Extract the (x, y) coordinate from the center of the cell holding the provided text.  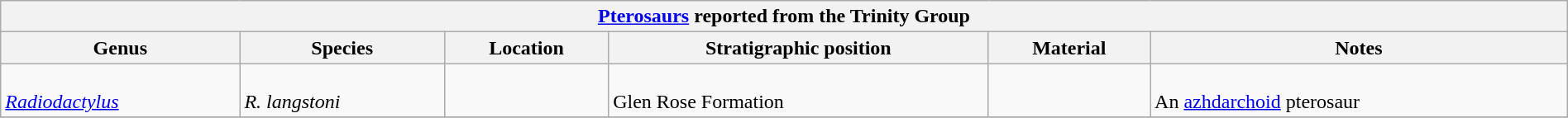
An azhdarchoid pterosaur (1360, 91)
Pterosaurs reported from the Trinity Group (784, 17)
R. langstoni (342, 91)
Notes (1360, 48)
Stratigraphic position (799, 48)
Glen Rose Formation (799, 91)
Location (526, 48)
Material (1069, 48)
Species (342, 48)
Radiodactylus (121, 91)
Genus (121, 48)
